Return [x, y] of the center of cell containing provided text 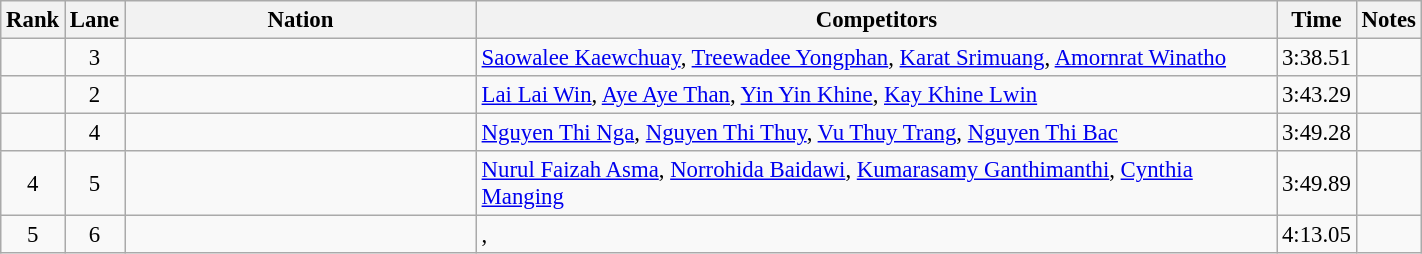
4:13.05 [1317, 235]
Saowalee Kaewchuay, Treewadee Yongphan, Karat Srimuang, Amornrat Winatho [876, 58]
3:49.28 [1317, 133]
6 [95, 235]
Notes [1388, 20]
3 [95, 58]
Lai Lai Win, Aye Aye Than, Yin Yin Khine, Kay Khine Lwin [876, 95]
3:49.89 [1317, 184]
, [876, 235]
3:38.51 [1317, 58]
Nguyen Thi Nga, Nguyen Thi Thuy, Vu Thuy Trang, Nguyen Thi Bac [876, 133]
Competitors [876, 20]
Nurul Faizah Asma, Norrohida Baidawi, Kumarasamy Ganthimanthi, Cynthia Manging [876, 184]
Nation [301, 20]
Lane [95, 20]
2 [95, 95]
Rank [33, 20]
Time [1317, 20]
3:43.29 [1317, 95]
